Provide the [x, y] coordinate of the cell's center where the given text is located.  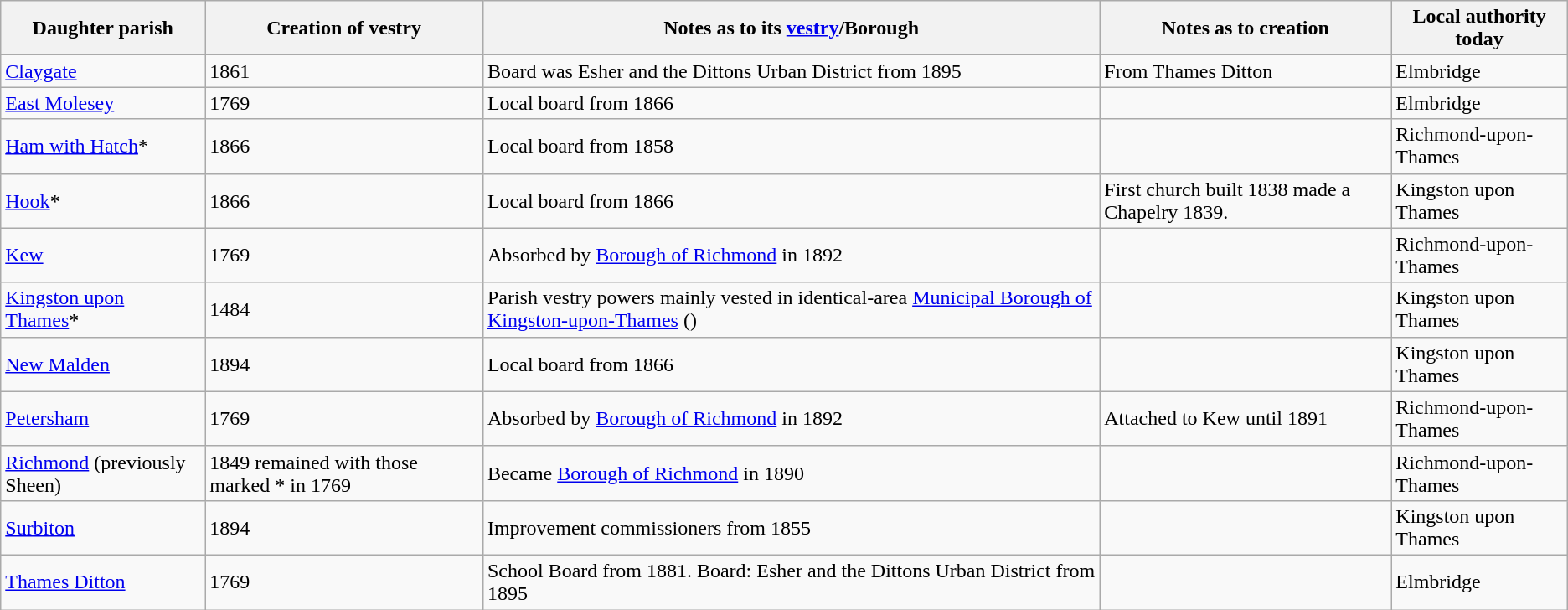
Kew [103, 255]
East Molesey [103, 103]
Hook* [103, 201]
Petersham [103, 419]
Parish vestry powers mainly vested in identical-area Municipal Borough of Kingston-upon-Thames () [791, 310]
Became Borough of Richmond in 1890 [791, 473]
1484 [344, 310]
Local board from 1858 [791, 146]
Surbiton [103, 528]
Local authority today [1479, 28]
From Thames Ditton [1246, 71]
Richmond (previously Sheen) [103, 473]
Claygate [103, 71]
New Malden [103, 364]
School Board from 1881. Board: Esher and the Dittons Urban District from 1895 [791, 582]
Daughter parish [103, 28]
Ham with Hatch* [103, 146]
Attached to Kew until 1891 [1246, 419]
Improvement commissioners from 1855 [791, 528]
First church built 1838 made a Chapelry 1839. [1246, 201]
Notes as to creation [1246, 28]
1849 remained with those marked * in 1769 [344, 473]
Creation of vestry [344, 28]
Thames Ditton [103, 582]
1861 [344, 71]
Notes as to its vestry/Borough [791, 28]
Board was Esher and the Dittons Urban District from 1895 [791, 71]
Kingston upon Thames* [103, 310]
